Provide the [x, y] coordinate of the cell's center where the given text is located.  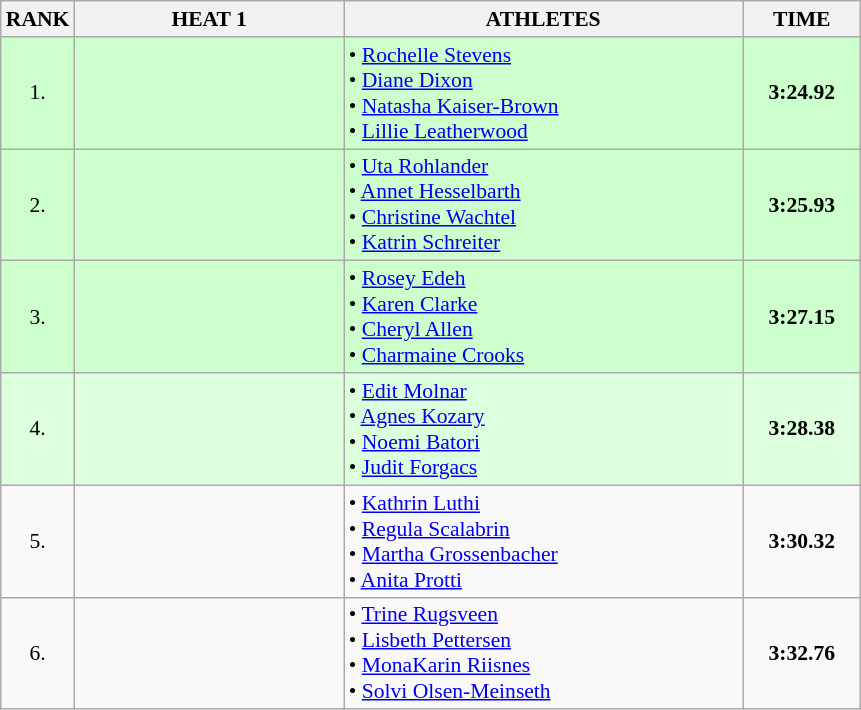
RANK [38, 19]
ATHLETES [544, 19]
• Uta Rohlander• Annet Hesselbarth• Christine Wachtel• Katrin Schreiter [544, 205]
• Trine Rugsveen• Lisbeth Pettersen• MonaKarin Riisnes• Solvi Olsen-Meinseth [544, 653]
• Edit Molnar• Agnes Kozary• Noemi Batori• Judit Forgacs [544, 429]
• Rosey Edeh• Karen Clarke• Cheryl Allen• Charmaine Crooks [544, 317]
TIME [802, 19]
• Rochelle Stevens• Diane Dixon• Natasha Kaiser-Brown• Lillie Leatherwood [544, 93]
6. [38, 653]
3:27.15 [802, 317]
2. [38, 205]
• Kathrin Luthi• Regula Scalabrin• Martha Grossenbacher• Anita Protti [544, 541]
3:32.76 [802, 653]
1. [38, 93]
5. [38, 541]
HEAT 1 [208, 19]
3:30.32 [802, 541]
3:24.92 [802, 93]
3. [38, 317]
4. [38, 429]
3:25.93 [802, 205]
3:28.38 [802, 429]
